Identify which cell holds the provided text, then report its (x, y) central coordinate. 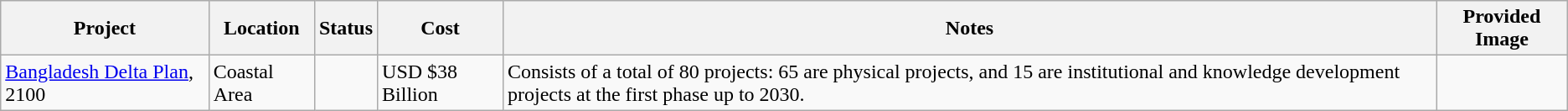
Location (261, 29)
Notes (969, 29)
Status (345, 29)
Provided Image (1503, 29)
USD $38 Billion (441, 82)
Project (105, 29)
Coastal Area (261, 82)
Bangladesh Delta Plan, 2100 (105, 82)
Cost (441, 29)
